Scan for the cell matching the given text and deliver its [x, y] coordinate at center. 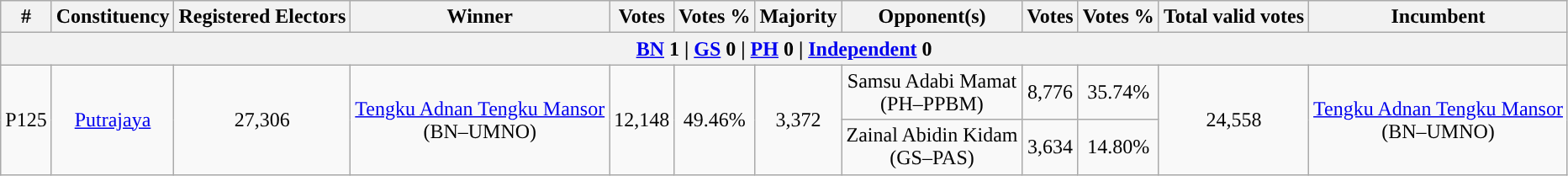
Incumbent [1439, 17]
Zainal Abidin Kidam(GS–PAS) [932, 147]
Samsu Adabi Mamat(PH–PPBM) [932, 93]
49.46% [715, 120]
8,776 [1050, 93]
14.80% [1118, 147]
3,634 [1050, 147]
BN 1 | GS 0 | PH 0 | Independent 0 [784, 49]
Registered Electors [262, 17]
Putrajaya [113, 120]
24,558 [1233, 120]
Total valid votes [1233, 17]
27,306 [262, 120]
35.74% [1118, 93]
Constituency [113, 17]
Opponent(s) [932, 17]
3,372 [799, 120]
Majority [799, 17]
12,148 [642, 120]
P125 [26, 120]
Winner [480, 17]
# [26, 17]
